Locate the cell with the specified text and output its [X, Y] center coordinate. 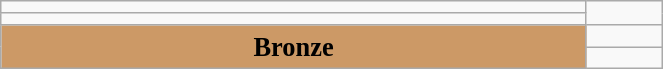
Bronze [294, 46]
